Search for the cell housing the specified text and yield its (X, Y) center coordinate. 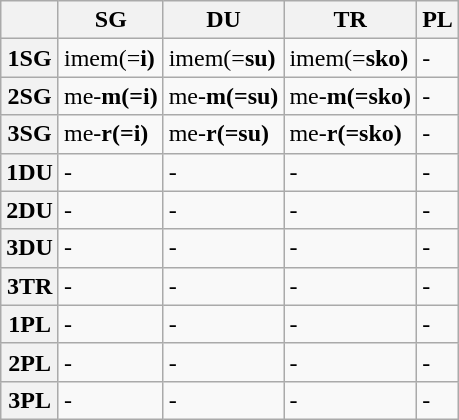
me-m(=sko) (350, 96)
me-r(=su) (224, 134)
TR (350, 20)
DU (224, 20)
2PL (30, 362)
2DU (30, 210)
imem(=sko) (350, 58)
3DU (30, 248)
me-r(=i) (110, 134)
SG (110, 20)
1SG (30, 58)
PL (438, 20)
me-m(=su) (224, 96)
imem(=i) (110, 58)
imem(=su) (224, 58)
3PL (30, 400)
3SG (30, 134)
me-m(=i) (110, 96)
me-r(=sko) (350, 134)
2SG (30, 96)
1DU (30, 172)
3TR (30, 286)
1PL (30, 324)
